Pinpoint the cell where the given text exists, returning its (X, Y) midpoint coordinate. 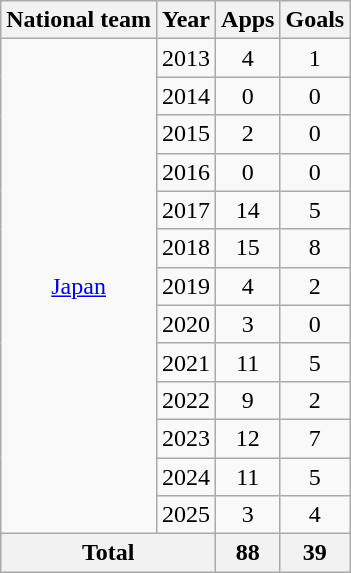
14 (248, 210)
2017 (186, 210)
2022 (186, 400)
Goals (315, 20)
2015 (186, 134)
39 (315, 553)
9 (248, 400)
Year (186, 20)
8 (315, 248)
1 (315, 58)
7 (315, 438)
2019 (186, 286)
2020 (186, 324)
2016 (186, 172)
Japan (79, 286)
12 (248, 438)
National team (79, 20)
Apps (248, 20)
15 (248, 248)
2025 (186, 515)
2024 (186, 477)
2021 (186, 362)
88 (248, 553)
2013 (186, 58)
2014 (186, 96)
2023 (186, 438)
Total (108, 553)
2018 (186, 248)
